From the cell containing the given text, extract its center point as (x, y) coordinate. 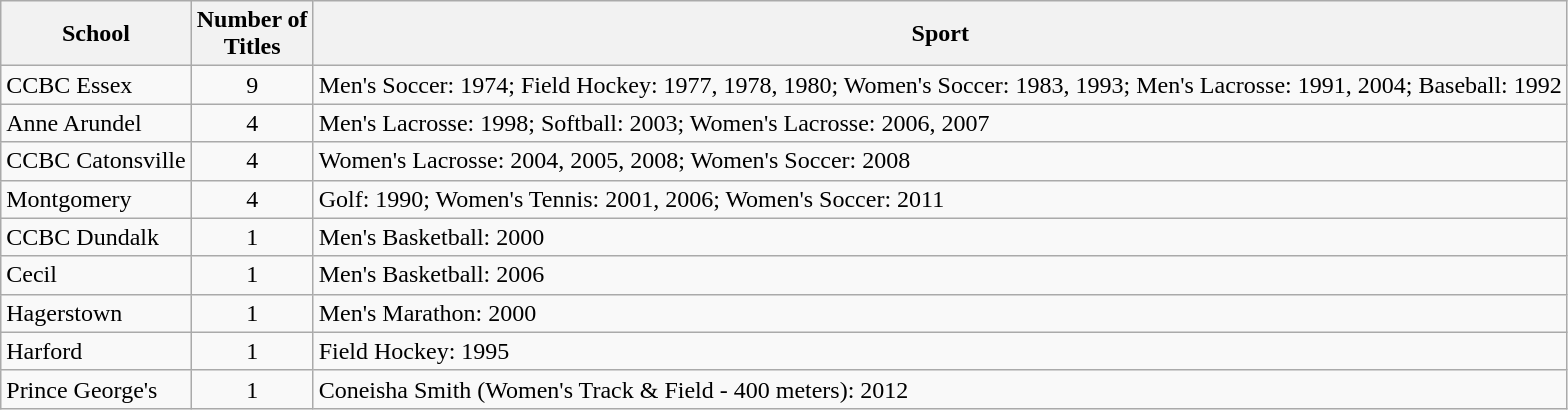
CCBC Dundalk (96, 237)
CCBC Catonsville (96, 161)
Hagerstown (96, 313)
Harford (96, 351)
Field Hockey: 1995 (940, 351)
Women's Lacrosse: 2004, 2005, 2008; Women's Soccer: 2008 (940, 161)
School (96, 34)
Prince George's (96, 389)
Montgomery (96, 199)
Sport (940, 34)
Men's Lacrosse: 1998; Softball: 2003; Women's Lacrosse: 2006, 2007 (940, 123)
Number ofTitles (252, 34)
Anne Arundel (96, 123)
Men's Basketball: 2006 (940, 275)
Men's Marathon: 2000 (940, 313)
Golf: 1990; Women's Tennis: 2001, 2006; Women's Soccer: 2011 (940, 199)
Coneisha Smith (Women's Track & Field - 400 meters): 2012 (940, 389)
Men's Soccer: 1974; Field Hockey: 1977, 1978, 1980; Women's Soccer: 1983, 1993; Men's Lacrosse: 1991, 2004; Baseball: 1992 (940, 85)
Cecil (96, 275)
Men's Basketball: 2000 (940, 237)
9 (252, 85)
CCBC Essex (96, 85)
